Capture the cell that displays the provided text and extract its [X, Y] central coordinate. 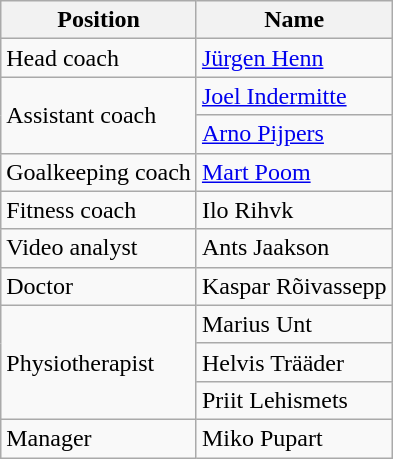
Goalkeeping coach [99, 172]
Mart Poom [294, 172]
Video analyst [99, 248]
Fitness coach [99, 210]
Physiotherapist [99, 362]
Marius Unt [294, 324]
Helvis Trääder [294, 362]
Name [294, 20]
Miko Pupart [294, 438]
Doctor [99, 286]
Kaspar Rõivassepp [294, 286]
Head coach [99, 58]
Joel Indermitte [294, 96]
Manager [99, 438]
Ilo Rihvk [294, 210]
Position [99, 20]
Assistant coach [99, 115]
Ants Jaakson [294, 248]
Arno Pijpers [294, 134]
Jürgen Henn [294, 58]
Priit Lehismets [294, 400]
